Find where the given text appears and provide that cell's center as [X, Y] coordinate. 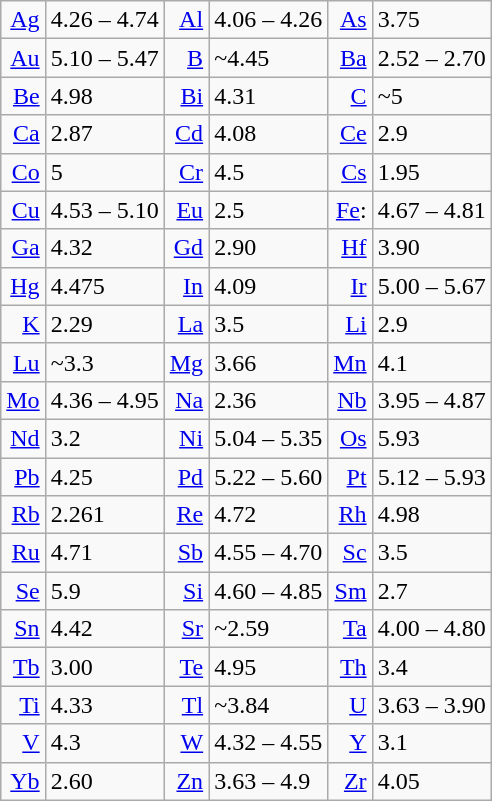
5.00 – 5.67 [432, 286]
4.42 [104, 629]
Y [350, 743]
5.12 – 5.93 [432, 477]
Tl [186, 705]
5.22 – 5.60 [268, 477]
Na [186, 400]
~3.3 [104, 362]
Sr [186, 629]
4.26 – 4.74 [104, 20]
3.95 – 4.87 [432, 400]
As [350, 20]
4.1 [432, 362]
2.29 [104, 324]
~5 [432, 96]
4.08 [268, 134]
La [186, 324]
B [186, 58]
Mn [350, 362]
Ba [350, 58]
5.9 [104, 591]
2.60 [104, 781]
Se [23, 591]
Zn [186, 781]
Ni [186, 438]
Mg [186, 362]
Cu [23, 210]
Lu [23, 362]
3.63 – 3.90 [432, 705]
Gd [186, 248]
Os [350, 438]
4.09 [268, 286]
3.4 [432, 667]
4.25 [104, 477]
4.95 [268, 667]
W [186, 743]
5.93 [432, 438]
3.2 [104, 438]
3.1 [432, 743]
5.04 – 5.35 [268, 438]
Ti [23, 705]
~2.59 [268, 629]
4.475 [104, 286]
3.63 – 4.9 [268, 781]
Pt [350, 477]
Nd [23, 438]
U [350, 705]
4.33 [104, 705]
5.10 – 5.47 [104, 58]
Si [186, 591]
Eu [186, 210]
Cd [186, 134]
Li [350, 324]
K [23, 324]
Yb [23, 781]
~3.84 [268, 705]
Rh [350, 515]
2.261 [104, 515]
2.7 [432, 591]
Th [350, 667]
Te [186, 667]
4.32 [104, 248]
Ce [350, 134]
4.32 – 4.55 [268, 743]
2.36 [268, 400]
4.60 – 4.85 [268, 591]
Hf [350, 248]
Mo [23, 400]
4.36 – 4.95 [104, 400]
Cr [186, 172]
3.00 [104, 667]
Ga [23, 248]
4.31 [268, 96]
4.05 [432, 781]
2.90 [268, 248]
Fe: [350, 210]
Rb [23, 515]
1.95 [432, 172]
4.55 – 4.70 [268, 553]
Ca [23, 134]
4.72 [268, 515]
4.3 [104, 743]
Hg [23, 286]
In [186, 286]
Al [186, 20]
~4.45 [268, 58]
4.67 – 4.81 [432, 210]
3.75 [432, 20]
Be [23, 96]
4.00 – 4.80 [432, 629]
Sn [23, 629]
Cs [350, 172]
2.52 – 2.70 [432, 58]
C [350, 96]
Nb [350, 400]
V [23, 743]
4.53 – 5.10 [104, 210]
Re [186, 515]
4.5 [268, 172]
Ir [350, 286]
4.06 – 4.26 [268, 20]
Pd [186, 477]
Tb [23, 667]
Ag [23, 20]
4.71 [104, 553]
Au [23, 58]
Co [23, 172]
Sb [186, 553]
3.90 [432, 248]
2.87 [104, 134]
Pb [23, 477]
Sm [350, 591]
Zr [350, 781]
5 [104, 172]
Ru [23, 553]
3.66 [268, 362]
Ta [350, 629]
2.5 [268, 210]
Bi [186, 96]
Sc [350, 553]
